Search for the cell housing the specified text and yield its [x, y] center coordinate. 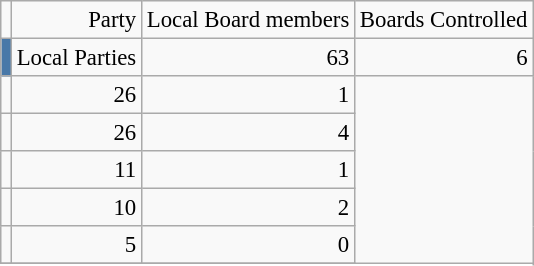
11 [76, 170]
Party [76, 20]
6 [444, 58]
2 [248, 208]
4 [248, 133]
5 [76, 245]
Local Board members [248, 20]
0 [248, 245]
Boards Controlled [444, 20]
63 [248, 58]
10 [76, 208]
Local Parties [76, 58]
